Pinpoint the cell where the given text exists, returning its (x, y) midpoint coordinate. 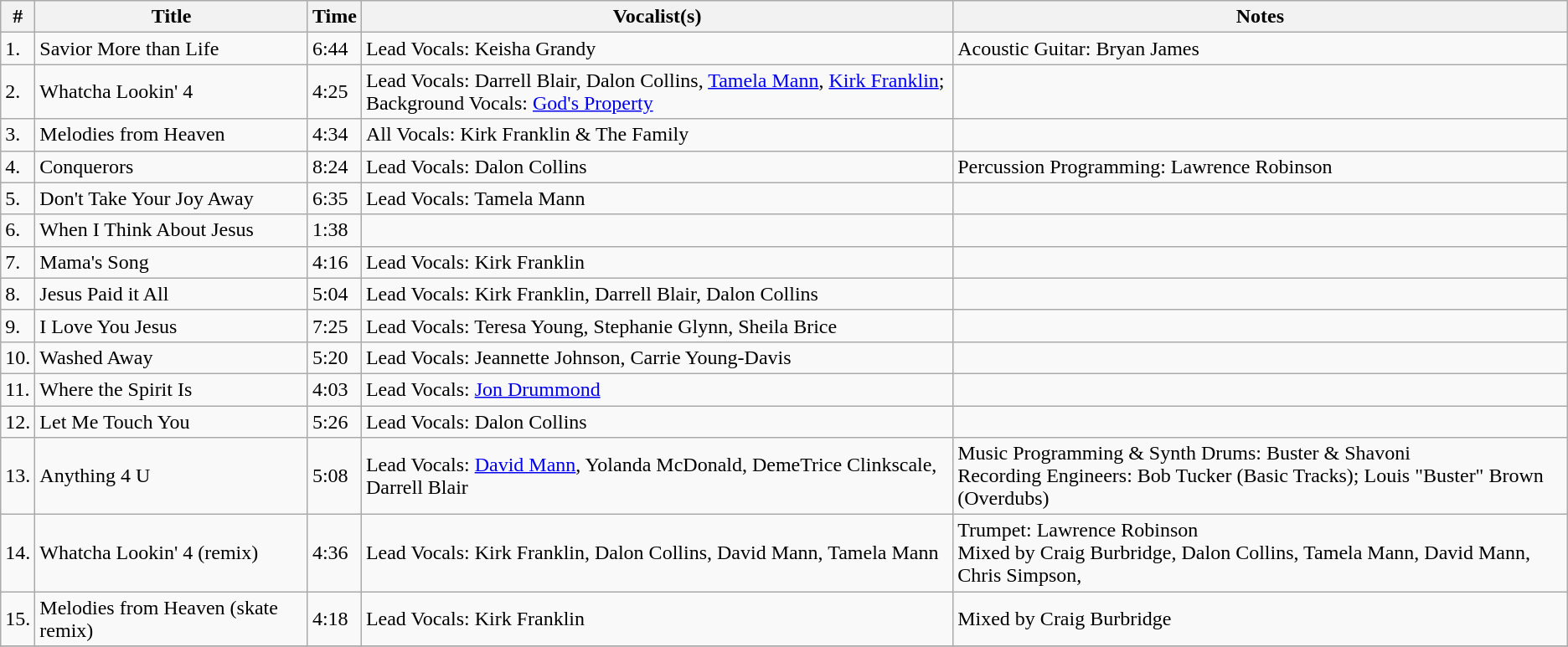
10. (18, 357)
5:08 (334, 476)
5:04 (334, 294)
14. (18, 553)
Mama's Song (172, 262)
4:34 (334, 135)
Title (172, 17)
Lead Vocals: Jeannette Johnson, Carrie Young-Davis (657, 357)
Trumpet: Lawrence Robinson Mixed by Craig Burbridge, Dalon Collins, Tamela Mann, David Mann, Chris Simpson, (1261, 553)
9. (18, 326)
Lead Vocals: Kirk Franklin, Dalon Collins, David Mann, Tamela Mann (657, 553)
1:38 (334, 230)
Anything 4 U (172, 476)
4:18 (334, 619)
Let Me Touch You (172, 421)
6:35 (334, 198)
Percussion Programming: Lawrence Robinson (1261, 167)
13. (18, 476)
Savior More than Life (172, 49)
Where the Spirit Is (172, 389)
5:20 (334, 357)
All Vocals: Kirk Franklin & The Family (657, 135)
12. (18, 421)
7. (18, 262)
Don't Take Your Joy Away (172, 198)
Jesus Paid it All (172, 294)
Vocalist(s) (657, 17)
Lead Vocals: Keisha Grandy (657, 49)
Lead Vocals: David Mann, Yolanda McDonald, DemeTrice Clinkscale, Darrell Blair (657, 476)
Lead Vocals: Tamela Mann (657, 198)
Lead Vocals: Jon Drummond (657, 389)
4:16 (334, 262)
4:03 (334, 389)
Mixed by Craig Burbridge (1261, 619)
1. (18, 49)
Lead Vocals: Teresa Young, Stephanie Glynn, Sheila Brice (657, 326)
Lead Vocals: Darrell Blair, Dalon Collins, Tamela Mann, Kirk Franklin;Background Vocals: God's Property (657, 92)
Time (334, 17)
5:26 (334, 421)
6. (18, 230)
Notes (1261, 17)
15. (18, 619)
5. (18, 198)
6:44 (334, 49)
4:25 (334, 92)
4. (18, 167)
8:24 (334, 167)
Whatcha Lookin' 4 (remix) (172, 553)
# (18, 17)
Acoustic Guitar: Bryan James (1261, 49)
Melodies from Heaven (172, 135)
I Love You Jesus (172, 326)
8. (18, 294)
Melodies from Heaven (skate remix) (172, 619)
Conquerors (172, 167)
Whatcha Lookin' 4 (172, 92)
Music Programming & Synth Drums: Buster & ShavoniRecording Engineers: Bob Tucker (Basic Tracks); Louis "Buster" Brown (Overdubs) (1261, 476)
Washed Away (172, 357)
11. (18, 389)
3. (18, 135)
When I Think About Jesus (172, 230)
7:25 (334, 326)
2. (18, 92)
Lead Vocals: Kirk Franklin, Darrell Blair, Dalon Collins (657, 294)
4:36 (334, 553)
